Search for the cell housing the specified text and yield its (x, y) center coordinate. 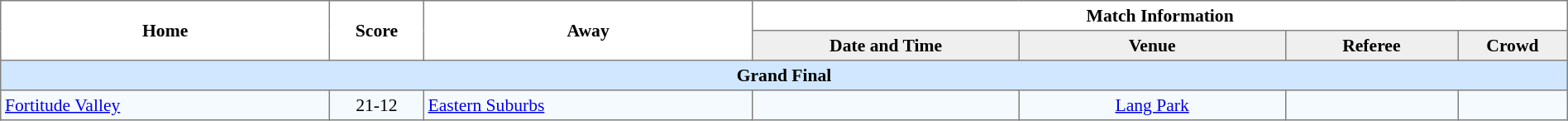
Fortitude Valley (165, 105)
Grand Final (784, 75)
Crowd (1513, 46)
Score (377, 31)
Lang Park (1152, 105)
Home (165, 31)
Match Information (1159, 16)
Away (588, 31)
Referee (1371, 46)
Date and Time (886, 46)
Venue (1152, 46)
21-12 (377, 105)
Eastern Suburbs (588, 105)
